Extract the (x, y) coordinate from the center of the cell holding the provided text.  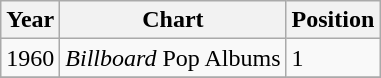
Position (333, 20)
Chart (173, 20)
Year (30, 20)
Billboard Pop Albums (173, 58)
1960 (30, 58)
1 (333, 58)
